Return (X, Y) of the center of cell containing provided text 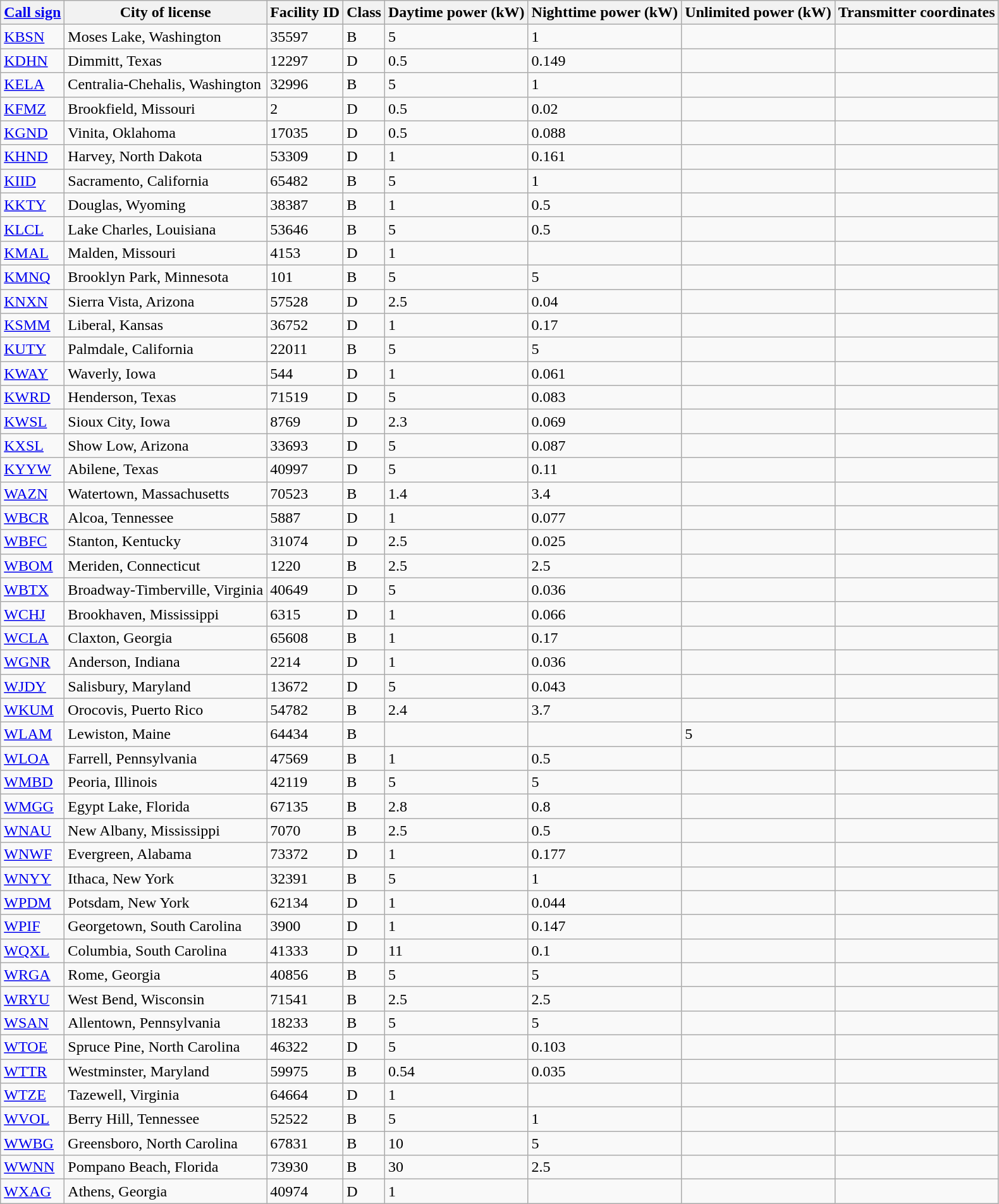
Anderson, Indiana (166, 662)
Salisbury, Maryland (166, 686)
WWNN (33, 1167)
46322 (305, 1047)
WSAN (33, 1023)
0.161 (604, 157)
WRGA (33, 975)
Liberal, Kansas (166, 325)
40997 (305, 470)
57528 (305, 301)
0.177 (604, 854)
KMNQ (33, 277)
22011 (305, 350)
WBFC (33, 542)
WNAU (33, 830)
KELA (33, 85)
0.02 (604, 109)
0.147 (604, 927)
Unlimited power (kW) (759, 13)
KDHN (33, 61)
0.087 (604, 446)
7070 (305, 830)
12297 (305, 61)
Brookhaven, Mississippi (166, 614)
38387 (305, 205)
52522 (305, 1119)
0.088 (604, 133)
WKUM (33, 710)
WTTR (33, 1071)
Pompano Beach, Florida (166, 1167)
KWAY (33, 374)
Alcoa, Tennessee (166, 518)
WBOM (33, 566)
WWBG (33, 1143)
2.3 (457, 422)
KFMZ (33, 109)
73930 (305, 1167)
36752 (305, 325)
Lake Charles, Louisiana (166, 229)
2214 (305, 662)
WXAG (33, 1191)
67831 (305, 1143)
0.044 (604, 903)
KWRD (33, 398)
0.077 (604, 518)
3.4 (604, 494)
City of license (166, 13)
62134 (305, 903)
Sierra Vista, Arizona (166, 301)
Lewiston, Maine (166, 734)
71519 (305, 398)
KYYW (33, 470)
3.7 (604, 710)
Orocovis, Puerto Rico (166, 710)
Palmdale, California (166, 350)
WTZE (33, 1095)
1220 (305, 566)
Watertown, Massachusetts (166, 494)
Ithaca, New York (166, 879)
70523 (305, 494)
0.103 (604, 1047)
KKTY (33, 205)
Facility ID (305, 13)
0.035 (604, 1071)
47569 (305, 758)
32996 (305, 85)
64664 (305, 1095)
KHND (33, 157)
2.4 (457, 710)
WPDM (33, 903)
101 (305, 277)
Evergreen, Alabama (166, 854)
Egypt Lake, Florida (166, 806)
65482 (305, 181)
64434 (305, 734)
Abilene, Texas (166, 470)
WTOE (33, 1047)
1.4 (457, 494)
Douglas, Wyoming (166, 205)
Tazewell, Virginia (166, 1095)
Claxton, Georgia (166, 638)
Centralia-Chehalis, Washington (166, 85)
Rome, Georgia (166, 975)
Daytime power (kW) (457, 13)
WRYU (33, 999)
Sioux City, Iowa (166, 422)
KUTY (33, 350)
WGNR (33, 662)
0.066 (604, 614)
8769 (305, 422)
KMAL (33, 253)
Vinita, Oklahoma (166, 133)
New Albany, Mississippi (166, 830)
Columbia, South Carolina (166, 951)
544 (305, 374)
KGND (33, 133)
35597 (305, 37)
Athens, Georgia (166, 1191)
Brookfield, Missouri (166, 109)
0.11 (604, 470)
0.04 (604, 301)
KWSL (33, 422)
Allentown, Pennsylvania (166, 1023)
Meriden, Connecticut (166, 566)
40974 (305, 1191)
WCHJ (33, 614)
WMBD (33, 782)
32391 (305, 879)
Berry Hill, Tennessee (166, 1119)
33693 (305, 446)
71541 (305, 999)
0.149 (604, 61)
KXSL (33, 446)
40649 (305, 590)
KNXN (33, 301)
Dimmitt, Texas (166, 61)
3900 (305, 927)
WQXL (33, 951)
Brooklyn Park, Minnesota (166, 277)
0.1 (604, 951)
54782 (305, 710)
0.069 (604, 422)
WJDY (33, 686)
Broadway-Timberville, Virginia (166, 590)
6315 (305, 614)
Greensboro, North Carolina (166, 1143)
0.025 (604, 542)
WPIF (33, 927)
Malden, Missouri (166, 253)
WVOL (33, 1119)
Sacramento, California (166, 181)
4153 (305, 253)
13672 (305, 686)
65608 (305, 638)
67135 (305, 806)
Waverly, Iowa (166, 374)
18233 (305, 1023)
WNYY (33, 879)
Class (364, 13)
West Bend, Wisconsin (166, 999)
KSMM (33, 325)
0.54 (457, 1071)
5887 (305, 518)
59975 (305, 1071)
0.8 (604, 806)
Westminster, Maryland (166, 1071)
Farrell, Pennsylvania (166, 758)
WNWF (33, 854)
0.043 (604, 686)
Show Low, Arizona (166, 446)
Stanton, Kentucky (166, 542)
Potsdam, New York (166, 903)
Harvey, North Dakota (166, 157)
WMGG (33, 806)
KIID (33, 181)
53309 (305, 157)
31074 (305, 542)
0.083 (604, 398)
11 (457, 951)
30 (457, 1167)
53646 (305, 229)
73372 (305, 854)
Spruce Pine, North Carolina (166, 1047)
10 (457, 1143)
2 (305, 109)
Transmitter coordinates (917, 13)
42119 (305, 782)
KBSN (33, 37)
2.8 (457, 806)
Henderson, Texas (166, 398)
0.061 (604, 374)
KLCL (33, 229)
WLAM (33, 734)
WBTX (33, 590)
Peoria, Illinois (166, 782)
Georgetown, South Carolina (166, 927)
WAZN (33, 494)
41333 (305, 951)
40856 (305, 975)
WCLA (33, 638)
Call sign (33, 13)
Moses Lake, Washington (166, 37)
Nighttime power (kW) (604, 13)
17035 (305, 133)
WLOA (33, 758)
WBCR (33, 518)
